For the text-containing cell, return its midpoint in [X, Y] coordinate format. 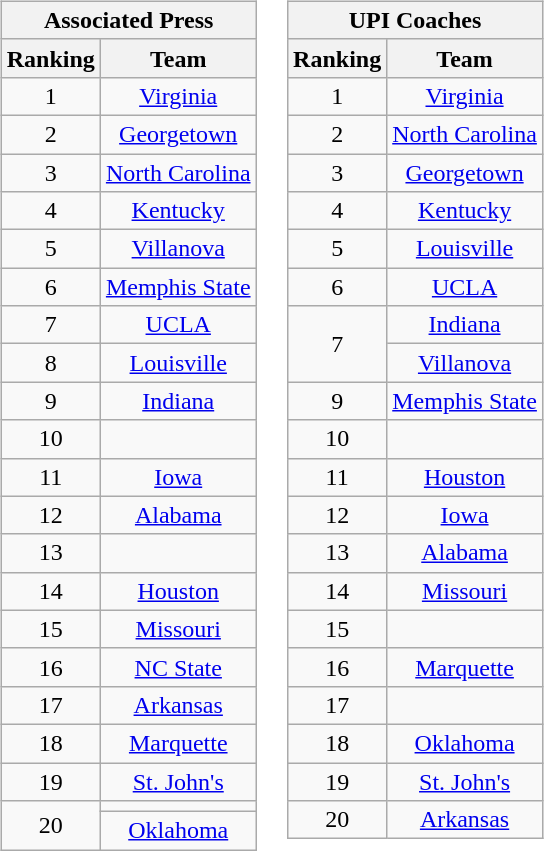
NC State [178, 667]
Associated Press [128, 20]
8 [50, 363]
UPI Coaches [416, 20]
